Find where the given text appears and provide that cell's center as [x, y] coordinate. 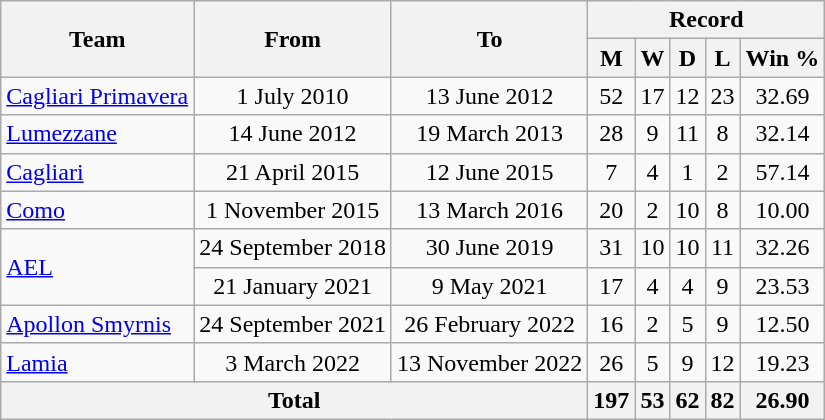
D [688, 58]
24 September 2018 [293, 248]
30 June 2019 [489, 248]
7 [612, 172]
16 [612, 324]
82 [722, 400]
10.00 [782, 210]
32.14 [782, 134]
26 February 2022 [489, 324]
26.90 [782, 400]
1 July 2010 [293, 96]
Team [98, 39]
M [612, 58]
57.14 [782, 172]
1 November 2015 [293, 210]
197 [612, 400]
19.23 [782, 362]
W [652, 58]
L [722, 58]
28 [612, 134]
53 [652, 400]
21 April 2015 [293, 172]
20 [612, 210]
Lumezzane [98, 134]
1 [688, 172]
12.50 [782, 324]
26 [612, 362]
9 May 2021 [489, 286]
Como [98, 210]
Cagliari Primavera [98, 96]
Cagliari [98, 172]
AEL [98, 267]
52 [612, 96]
32.69 [782, 96]
62 [688, 400]
13 June 2012 [489, 96]
Win % [782, 58]
Total [294, 400]
From [293, 39]
14 June 2012 [293, 134]
31 [612, 248]
21 January 2021 [293, 286]
To [489, 39]
3 March 2022 [293, 362]
13 March 2016 [489, 210]
23 [722, 96]
32.26 [782, 248]
19 March 2013 [489, 134]
24 September 2021 [293, 324]
12 June 2015 [489, 172]
Apollon Smyrnis [98, 324]
23.53 [782, 286]
Lamia [98, 362]
Record [706, 20]
13 November 2022 [489, 362]
